Capture the cell that displays the provided text and extract its (X, Y) central coordinate. 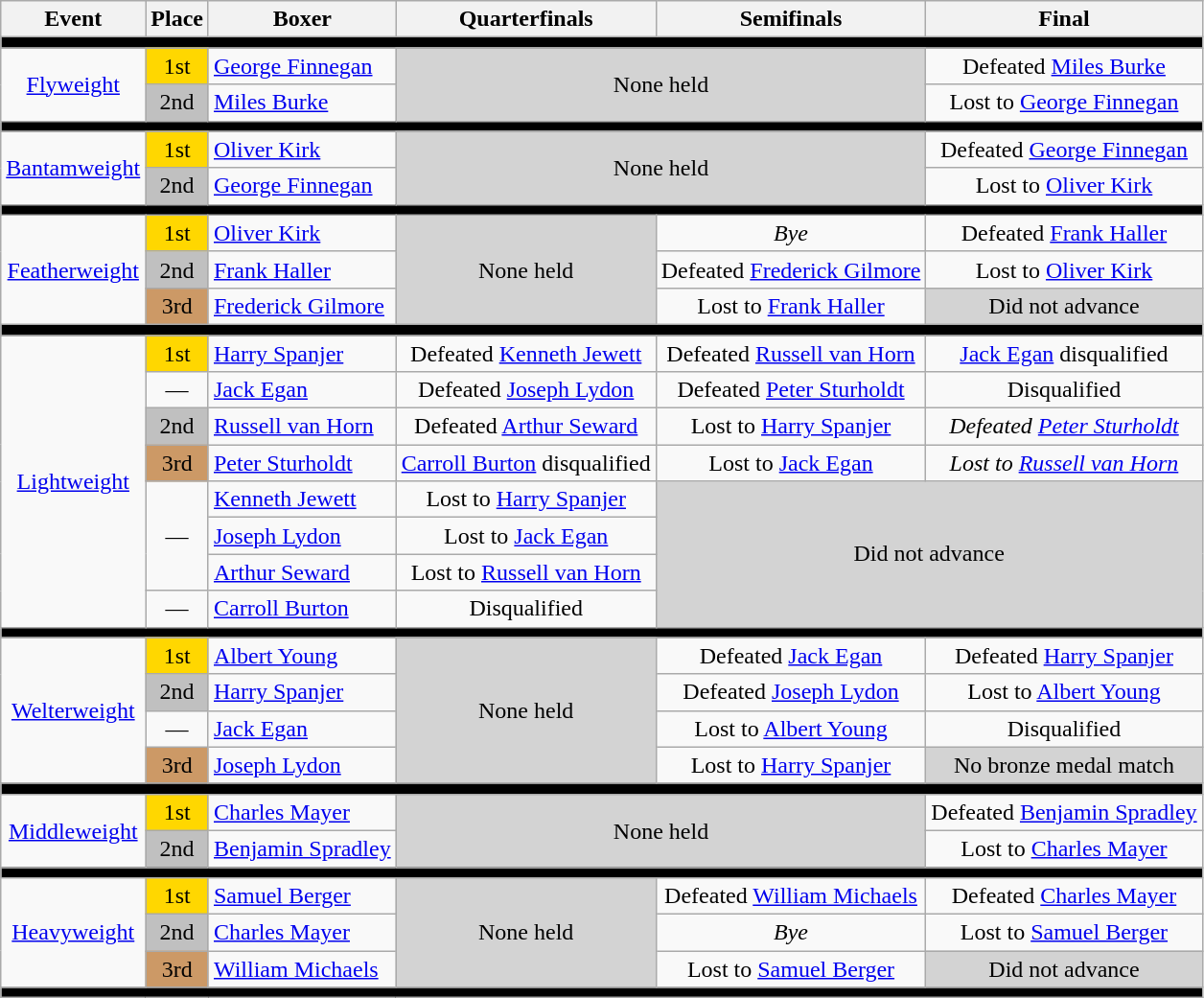
Arthur Seward (302, 572)
Defeated Russell van Horn (791, 354)
Defeated Arthur Seward (525, 427)
Defeated Miles Burke (1064, 66)
Russell van Horn (302, 427)
Quarterfinals (525, 19)
Defeated Charles Mayer (1064, 896)
Middleweight (73, 830)
Semifinals (791, 19)
Kenneth Jewett (302, 499)
Place (177, 19)
Lost to Charles Mayer (1064, 848)
Jack Egan disqualified (1064, 354)
Featherweight (73, 269)
Carroll Burton disqualified (525, 463)
Defeated William Michaels (791, 896)
Welterweight (73, 710)
Bantamweight (73, 168)
Defeated Frank Haller (1064, 233)
Defeated George Finnegan (1064, 150)
Miles Burke (302, 103)
Defeated Harry Spanjer (1064, 656)
Defeated Jack Egan (791, 656)
Carroll Burton (302, 609)
Event (73, 19)
No bronze medal match (1064, 765)
Defeated Benjamin Spradley (1064, 812)
Lightweight (73, 481)
Benjamin Spradley (302, 848)
Heavyweight (73, 933)
Defeated Frederick Gilmore (791, 269)
Peter Sturholdt (302, 463)
Defeated Kenneth Jewett (525, 354)
Lost to George Finnegan (1064, 103)
Samuel Berger (302, 896)
Frederick Gilmore (302, 306)
Final (1064, 19)
Lost to Frank Haller (791, 306)
William Michaels (302, 969)
Flyweight (73, 84)
Albert Young (302, 656)
Boxer (302, 19)
Frank Haller (302, 269)
